Locate the cell with the specified text and output its (X, Y) center coordinate. 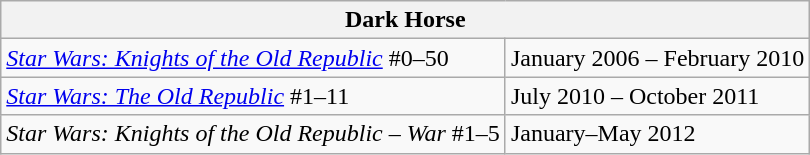
Star Wars: The Old Republic #1–11 (254, 96)
January–May 2012 (657, 134)
Star Wars: Knights of the Old Republic #0–50 (254, 58)
July 2010 – October 2011 (657, 96)
Star Wars: Knights of the Old Republic – War #1–5 (254, 134)
Dark Horse (406, 20)
January 2006 – February 2010 (657, 58)
